Return the [X, Y] coordinate for the center point of the cell that contains the specified text.  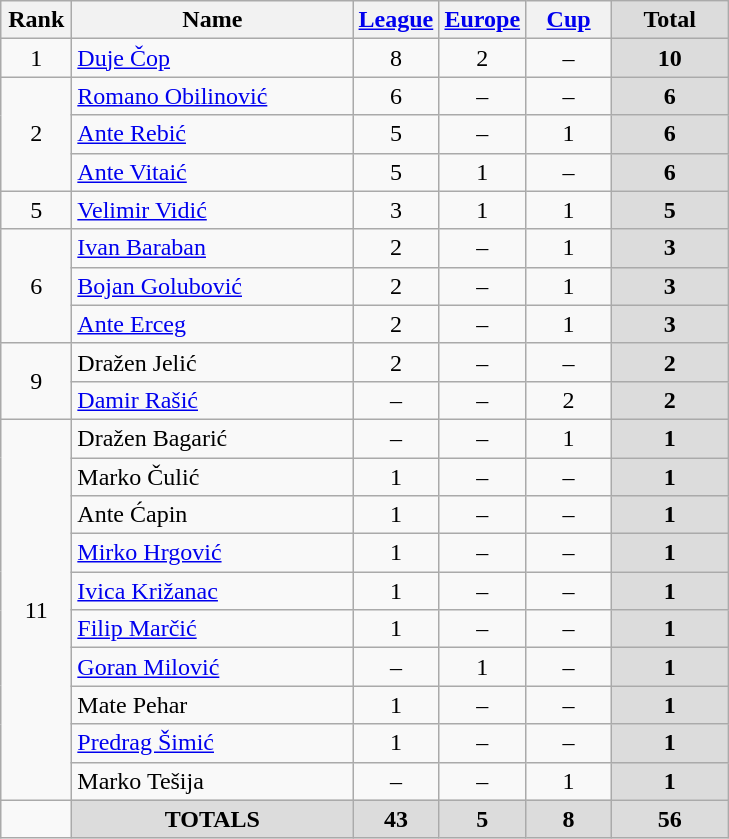
Dražen Bagarić [212, 438]
Ante Erceg [212, 324]
9 [36, 381]
Damir Rašić [212, 400]
Goran Milović [212, 667]
Mirko Hrgović [212, 553]
Ivan Baraban [212, 248]
Ante Ćapin [212, 515]
Name [212, 20]
Marko Čulić [212, 477]
League [396, 20]
Ante Rebić [212, 134]
Total [670, 20]
Filip Marčić [212, 629]
Europe [482, 20]
43 [396, 819]
Ante Vitaić [212, 172]
Ivica Križanac [212, 591]
TOTALS [212, 819]
Predrag Šimić [212, 743]
Duje Čop [212, 58]
56 [670, 819]
Cup [569, 20]
Mate Pehar [212, 705]
10 [670, 58]
Romano Obilinović [212, 96]
Velimir Vidić [212, 210]
11 [36, 610]
Rank [36, 20]
Bojan Golubović [212, 286]
Marko Tešija [212, 781]
Dražen Jelić [212, 362]
